Locate the cell with the specified text and output its [X, Y] center coordinate. 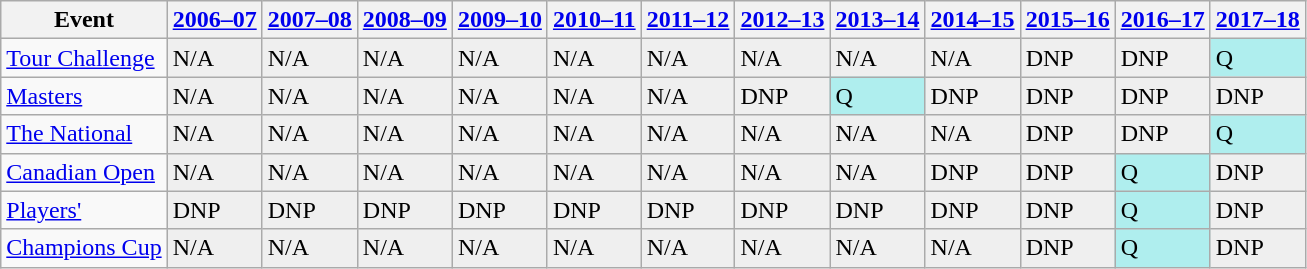
Champions Cup [84, 248]
Tour Challenge [84, 58]
The National [84, 134]
2012–13 [782, 20]
2014–15 [972, 20]
Canadian Open [84, 172]
2008–09 [404, 20]
Event [84, 20]
2009–10 [500, 20]
2010–11 [594, 20]
2017–18 [1258, 20]
2013–14 [878, 20]
Masters [84, 96]
2007–08 [310, 20]
2015–16 [1068, 20]
2011–12 [688, 20]
2016–17 [1162, 20]
Players' [84, 210]
2006–07 [214, 20]
